Pinpoint the cell where the given text exists, returning its [X, Y] midpoint coordinate. 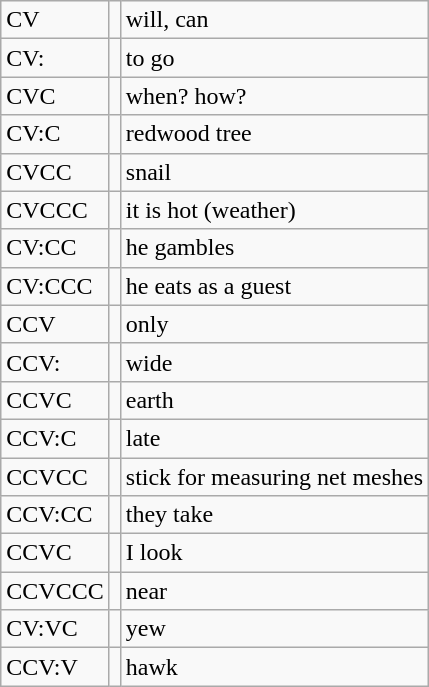
CVCC [55, 172]
he gambles [274, 248]
hawk [274, 667]
CVC [55, 96]
wide [274, 362]
it is hot (weather) [274, 210]
will, can [274, 20]
CCVCC [55, 477]
CCV [55, 324]
yew [274, 629]
CCV:C [55, 438]
CV: [55, 58]
CVCCC [55, 210]
CV:VC [55, 629]
only [274, 324]
CV:C [55, 134]
near [274, 591]
snail [274, 172]
CCVCCC [55, 591]
CCV:V [55, 667]
he eats as a guest [274, 286]
they take [274, 515]
when? how? [274, 96]
to go [274, 58]
CCV:CC [55, 515]
CV:CCC [55, 286]
CV [55, 20]
late [274, 438]
earth [274, 400]
CCV: [55, 362]
stick for measuring net meshes [274, 477]
I look [274, 553]
redwood tree [274, 134]
CV:CC [55, 248]
